Identify which cell holds the provided text, then report its (X, Y) central coordinate. 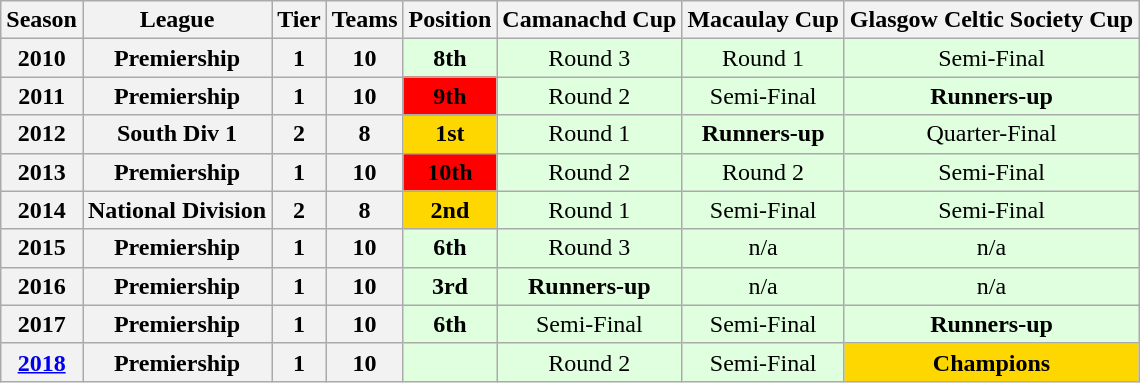
1st (450, 134)
Season (42, 20)
Teams (364, 20)
8th (450, 58)
2015 (42, 248)
Champions (991, 362)
2013 (42, 172)
2016 (42, 286)
2018 (42, 362)
League (176, 20)
2017 (42, 324)
Quarter-Final (991, 134)
National Division (176, 210)
Camanachd Cup (590, 20)
3rd (450, 286)
Position (450, 20)
Tier (300, 20)
Macaulay Cup (763, 20)
9th (450, 96)
2nd (450, 210)
2012 (42, 134)
South Div 1 (176, 134)
2014 (42, 210)
2010 (42, 58)
10th (450, 172)
2011 (42, 96)
Glasgow Celtic Society Cup (991, 20)
